Output the [X, Y] coordinate of the center of the cell containing the given text.  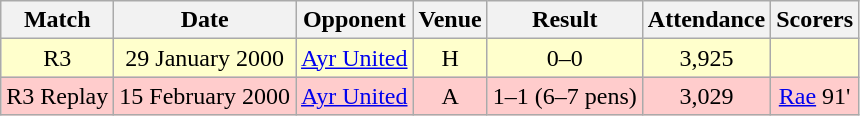
0–0 [564, 58]
Opponent [355, 20]
Venue [450, 20]
Date [205, 20]
3,029 [706, 96]
1–1 (6–7 pens) [564, 96]
15 February 2000 [205, 96]
A [450, 96]
Match [58, 20]
R3 Replay [58, 96]
Result [564, 20]
H [450, 58]
3,925 [706, 58]
Attendance [706, 20]
Scorers [815, 20]
Rae 91' [815, 96]
R3 [58, 58]
29 January 2000 [205, 58]
